Determine the (x, y) coordinate at the center of the cell enclosing the given text.  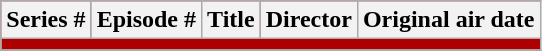
Original air date (448, 20)
Director (308, 20)
Series # (46, 20)
Episode # (146, 20)
Title (232, 20)
